Scan for the cell matching the given text and deliver its (X, Y) coordinate at center. 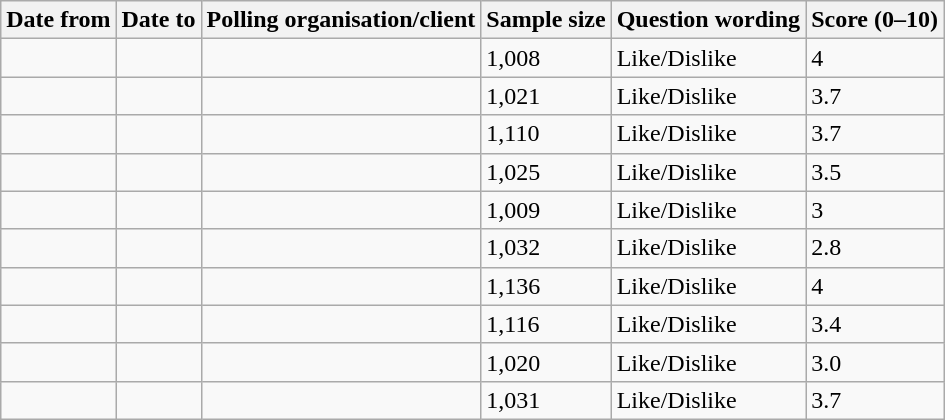
1,032 (546, 248)
3.0 (875, 362)
1,110 (546, 134)
1,021 (546, 96)
3 (875, 210)
Date to (158, 20)
Question wording (708, 20)
1,009 (546, 210)
1,031 (546, 400)
3.5 (875, 172)
1,136 (546, 286)
1,025 (546, 172)
3.4 (875, 324)
Sample size (546, 20)
1,116 (546, 324)
Date from (58, 20)
1,020 (546, 362)
2.8 (875, 248)
Score (0–10) (875, 20)
Polling organisation/client (341, 20)
1,008 (546, 58)
